Detect which cell encompasses the target text, then output its [X, Y] center coordinate. 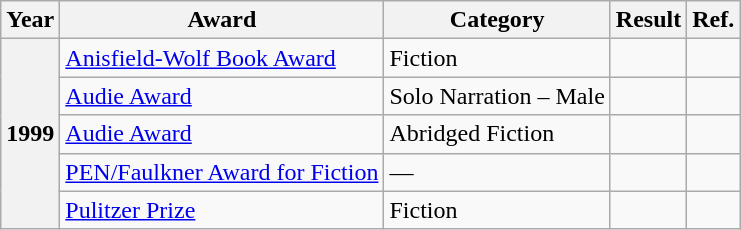
Result [648, 20]
Category [497, 20]
Award [222, 20]
Year [30, 20]
Abridged Fiction [497, 134]
Ref. [714, 20]
Anisfield-Wolf Book Award [222, 58]
Pulitzer Prize [222, 210]
— [497, 172]
1999 [30, 134]
Solo Narration – Male [497, 96]
PEN/Faulkner Award for Fiction [222, 172]
